Capture the cell that displays the provided text and extract its (X, Y) central coordinate. 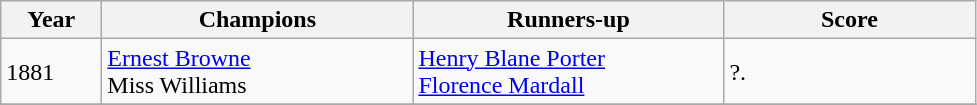
Ernest Browne Miss Williams (258, 72)
Champions (258, 20)
Runners-up (568, 20)
Year (52, 20)
Henry Blane Porter Florence Mardall (568, 72)
?. (850, 72)
Score (850, 20)
1881 (52, 72)
